Find where the given text appears and provide that cell's center as (X, Y) coordinate. 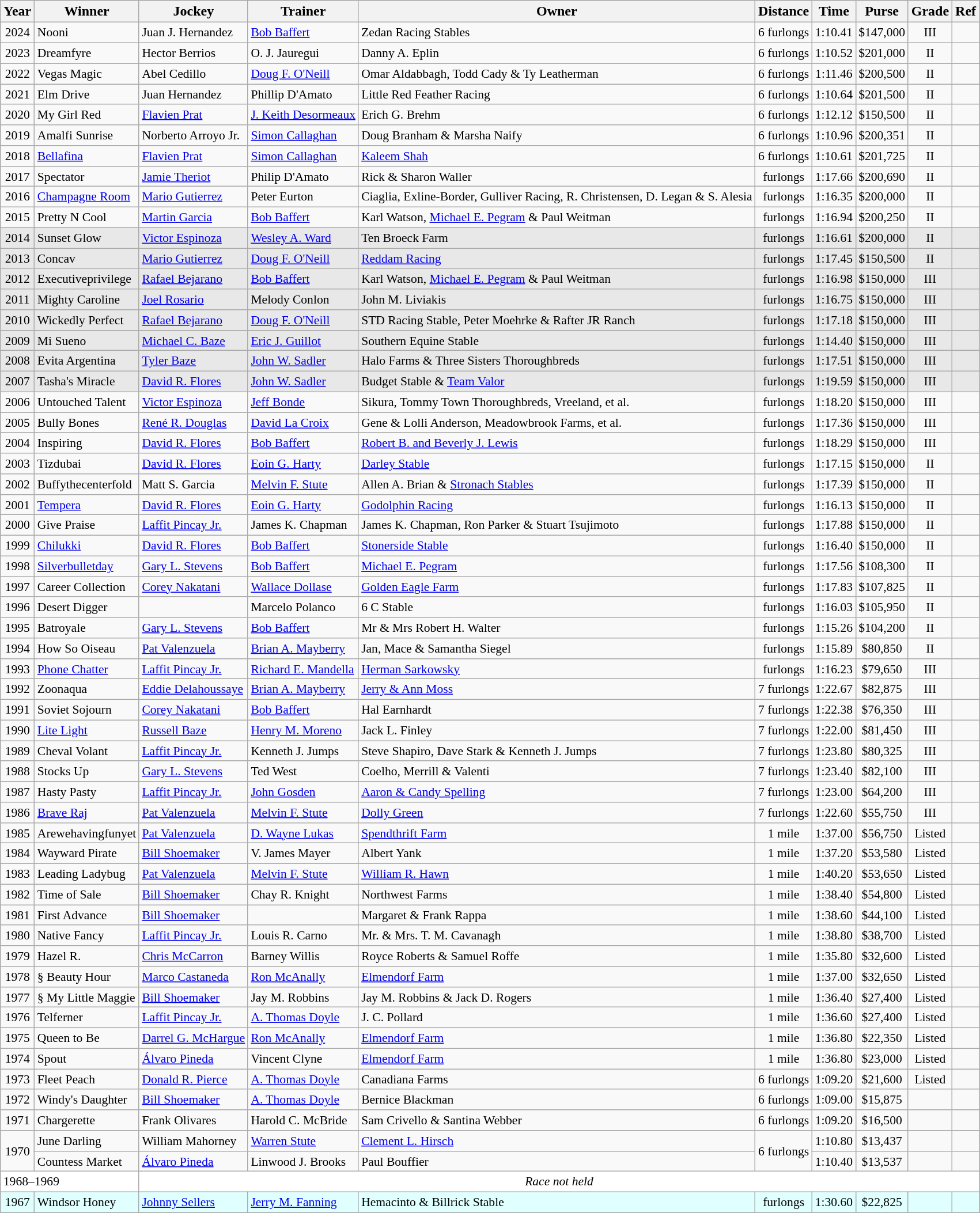
2018 (17, 156)
Brave Raj (87, 813)
Kenneth J. Jumps (303, 751)
Warren Stute (303, 1141)
Spendthrift Farm (557, 833)
$81,450 (881, 730)
2006 (17, 402)
Give Praise (87, 525)
1:10.64 (834, 94)
1989 (17, 751)
Dolly Green (557, 813)
$56,750 (881, 833)
Silverbulletday (87, 566)
Grade (930, 12)
Wayward Pirate (87, 854)
$38,700 (881, 935)
2012 (17, 279)
1988 (17, 771)
Barney Willis (303, 956)
Jan, Mace & Samantha Siegel (557, 649)
2022 (17, 74)
1:35.80 (834, 956)
1:22.67 (834, 689)
Arewehavingfunyet (87, 833)
D. Wayne Lukas (303, 833)
1:19.59 (834, 381)
Canadiana Farms (557, 1079)
1:17.45 (834, 259)
Windsor Honey (87, 1202)
1975 (17, 1038)
Phillip D'Amato (303, 94)
$54,800 (881, 894)
Herman Sarkowsky (557, 669)
1987 (17, 792)
Native Fancy (87, 935)
1998 (17, 566)
Phone Chatter (87, 669)
2003 (17, 464)
Spectator (87, 176)
Jerry & Ann Moss (557, 689)
Career Collection (87, 587)
Hemacinto & Billrick Stable (557, 1202)
$108,300 (881, 566)
§ My Little Maggie (87, 997)
1981 (17, 915)
John M. Liviakis (557, 300)
$32,650 (881, 977)
2000 (17, 525)
Richard E. Mandella (303, 669)
1:17.88 (834, 525)
1:18.29 (834, 443)
$200,250 (881, 217)
Mr & Mrs Robert H. Walter (557, 628)
1:16.94 (834, 217)
Paul Bouffier (557, 1161)
1:22.00 (834, 730)
1984 (17, 854)
Mr. & Mrs. T. M. Cavanagh (557, 935)
Sam Crivello & Santina Webber (557, 1120)
STD Racing Stable, Peter Moehrke & Rafter JR Ranch (557, 320)
1995 (17, 628)
Time (834, 12)
1:30.60 (834, 1202)
Bully Bones (87, 423)
Amalfi Sunrise (87, 135)
1:17.56 (834, 566)
Henry M. Moreno (303, 730)
Winner (87, 12)
Countess Market (87, 1161)
Trainer (303, 12)
1979 (17, 956)
How So Oiseau (87, 649)
J. Keith Desormeaux (303, 115)
1971 (17, 1120)
Nooni (87, 33)
Albert Yank (557, 854)
1983 (17, 874)
Jeff Bonde (303, 402)
Eddie Delahoussaye (194, 689)
$200,351 (881, 135)
Hasty Pasty (87, 792)
Darrel G. McHargue (194, 1038)
1:17.83 (834, 587)
Robert B. and Beverly J. Lewis (557, 443)
Michael C. Baze (194, 340)
$15,875 (881, 1100)
Jockey (194, 12)
Vegas Magic (87, 74)
Owner (557, 12)
Cheval Volant (87, 751)
Pretty N Cool (87, 217)
1978 (17, 977)
Mighty Caroline (87, 300)
William R. Hawn (557, 874)
6 C Stable (557, 607)
1:22.60 (834, 813)
Allen A. Brian & Stronach Stables (557, 484)
1:16.98 (834, 279)
Northwest Farms (557, 894)
Tempera (87, 505)
2024 (17, 33)
1994 (17, 649)
2007 (17, 381)
Champagne Room (87, 197)
Wallace Dollase (303, 587)
1997 (17, 587)
Wesley A. Ward (303, 238)
2019 (17, 135)
2013 (17, 259)
§ Beauty Hour (87, 977)
1980 (17, 935)
Frank Olivares (194, 1120)
1:22.38 (834, 710)
Hal Earnhardt (557, 710)
$55,750 (881, 813)
My Girl Red (87, 115)
Marcelo Polanco (303, 607)
1993 (17, 669)
First Advance (87, 915)
Gene & Lolli Anderson, Meadowbrook Farms, et al. (557, 423)
Budget Stable & Team Valor (557, 381)
Zoonaqua (87, 689)
Reddam Racing (557, 259)
1977 (17, 997)
1973 (17, 1079)
1:37.20 (834, 854)
1:36.60 (834, 1018)
1:16.03 (834, 607)
Tyler Baze (194, 361)
2011 (17, 300)
Desert Digger (87, 607)
2010 (17, 320)
Bernice Blackman (557, 1100)
Rick & Sharon Waller (557, 176)
Kaleem Shah (557, 156)
Spout (87, 1059)
1982 (17, 894)
Ten Broeck Farm (557, 238)
1:12.12 (834, 115)
1972 (17, 1100)
1:23.40 (834, 771)
Windy's Daughter (87, 1100)
1:17.18 (834, 320)
Stocks Up (87, 771)
John Gosden (303, 792)
1970 (17, 1151)
Aaron & Candy Spelling (557, 792)
$13,437 (881, 1141)
Distance (784, 12)
1:16.40 (834, 545)
Abel Cedillo (194, 74)
Jay M. Robbins & Jack D. Rogers (557, 997)
Little Red Feather Racing (557, 94)
René R. Douglas (194, 423)
1:09.00 (834, 1100)
Golden Eagle Farm (557, 587)
Marco Castaneda (194, 977)
Leading Ladybug (87, 874)
2016 (17, 197)
Inspiring (87, 443)
1996 (17, 607)
Elm Drive (87, 94)
Norberto Arroyo Jr. (194, 135)
$76,350 (881, 710)
Dreamfyre (87, 53)
1:17.15 (834, 464)
$16,500 (881, 1120)
1:16.35 (834, 197)
Year (17, 12)
Lite Light (87, 730)
Concav (87, 259)
1:36.40 (834, 997)
2008 (17, 361)
Martin Garcia (194, 217)
James K. Chapman, Ron Parker & Stuart Tsujimoto (557, 525)
1:15.89 (834, 649)
1:10.40 (834, 1161)
1:10.41 (834, 33)
Clement L. Hirsch (557, 1141)
$80,325 (881, 751)
Telferner (87, 1018)
$105,950 (881, 607)
1990 (17, 730)
$53,650 (881, 874)
2001 (17, 505)
Tizdubai (87, 464)
1986 (17, 813)
1967 (17, 1202)
Philip D'Amato (303, 176)
Joel Rosario (194, 300)
1:16.61 (834, 238)
Halo Farms & Three Sisters Thoroughbreds (557, 361)
$64,200 (881, 792)
Godolphin Racing (557, 505)
$200,690 (881, 176)
1:11.46 (834, 74)
Wickedly Perfect (87, 320)
Jerry M. Fanning (303, 1202)
$201,500 (881, 94)
$82,100 (881, 771)
Ciaglia, Exline-Border, Gulliver Racing, R. Christensen, D. Legan & S. Alesia (557, 197)
Sikura, Tommy Town Thoroughbreds, Vreeland, et al. (557, 402)
Doug Branham & Marsha Naify (557, 135)
Margaret & Frank Rappa (557, 915)
Stonerside Stable (557, 545)
Johnny Sellers (194, 1202)
$80,850 (881, 649)
1968–1969 (70, 1182)
2017 (17, 176)
James K. Chapman (303, 525)
Soviet Sojourn (87, 710)
Jack L. Finley (557, 730)
1:38.60 (834, 915)
Mi Sueno (87, 340)
$13,537 (881, 1161)
Ref (966, 12)
$82,875 (881, 689)
$53,580 (881, 854)
Melody Conlon (303, 300)
Darley Stable (557, 464)
$201,725 (881, 156)
Donald R. Pierce (194, 1079)
David La Croix (303, 423)
$200,500 (881, 74)
$22,350 (881, 1038)
Juan Hernandez (194, 94)
Michael E. Pegram (557, 566)
1985 (17, 833)
Evita Argentina (87, 361)
Southern Equine Stable (557, 340)
1:10.61 (834, 156)
1:38.40 (834, 894)
Queen to Be (87, 1038)
1:23.00 (834, 792)
Time of Sale (87, 894)
Royce Roberts & Samuel Roffe (557, 956)
1:18.20 (834, 402)
2015 (17, 217)
1:23.80 (834, 751)
William Mahorney (194, 1141)
Purse (881, 12)
1:17.39 (834, 484)
Batroyale (87, 628)
1:10.80 (834, 1141)
Chris McCarron (194, 956)
V. James Mayer (303, 854)
Louis R. Carno (303, 935)
2023 (17, 53)
Russell Baze (194, 730)
Chargerette (87, 1120)
Jamie Theriot (194, 176)
2021 (17, 94)
Hazel R. (87, 956)
Vincent Clyne (303, 1059)
Harold C. McBride (303, 1120)
2004 (17, 443)
Omar Aldabbagh, Todd Cady & Ty Leatherman (557, 74)
2002 (17, 484)
Fleet Peach (87, 1079)
Zedan Racing Stables (557, 33)
$32,600 (881, 956)
1:38.80 (834, 935)
$107,825 (881, 587)
Untouched Talent (87, 402)
1:10.52 (834, 53)
2020 (17, 115)
1:17.66 (834, 176)
Chay R. Knight (303, 894)
Juan J. Hernandez (194, 33)
Erich G. Brehm (557, 115)
1:16.75 (834, 300)
1992 (17, 689)
Tasha's Miracle (87, 381)
Ted West (303, 771)
Buffythecenterfold (87, 484)
$79,650 (881, 669)
1976 (17, 1018)
Matt S. Garcia (194, 484)
Executiveprivilege (87, 279)
2005 (17, 423)
1:17.51 (834, 361)
Peter Eurton (303, 197)
1974 (17, 1059)
Danny A. Eplin (557, 53)
Coelho, Merrill & Valenti (557, 771)
Race not held (559, 1182)
Bellafina (87, 156)
1:40.20 (834, 874)
$44,100 (881, 915)
Steve Shapiro, Dave Stark & Kenneth J. Jumps (557, 751)
$21,600 (881, 1079)
1:15.26 (834, 628)
1:10.96 (834, 135)
1991 (17, 710)
June Darling (87, 1141)
$22,825 (881, 1202)
$23,000 (881, 1059)
J. C. Pollard (557, 1018)
2014 (17, 238)
Hector Berrios (194, 53)
$104,200 (881, 628)
Jay M. Robbins (303, 997)
$147,000 (881, 33)
1:16.23 (834, 669)
2009 (17, 340)
Chilukki (87, 545)
1:14.40 (834, 340)
Linwood J. Brooks (303, 1161)
1:17.36 (834, 423)
O. J. Jauregui (303, 53)
Sunset Glow (87, 238)
1:16.13 (834, 505)
Eric J. Guillot (303, 340)
$201,000 (881, 53)
1999 (17, 545)
